Provide the [x, y] coordinate of the cell's center where the given text is located.  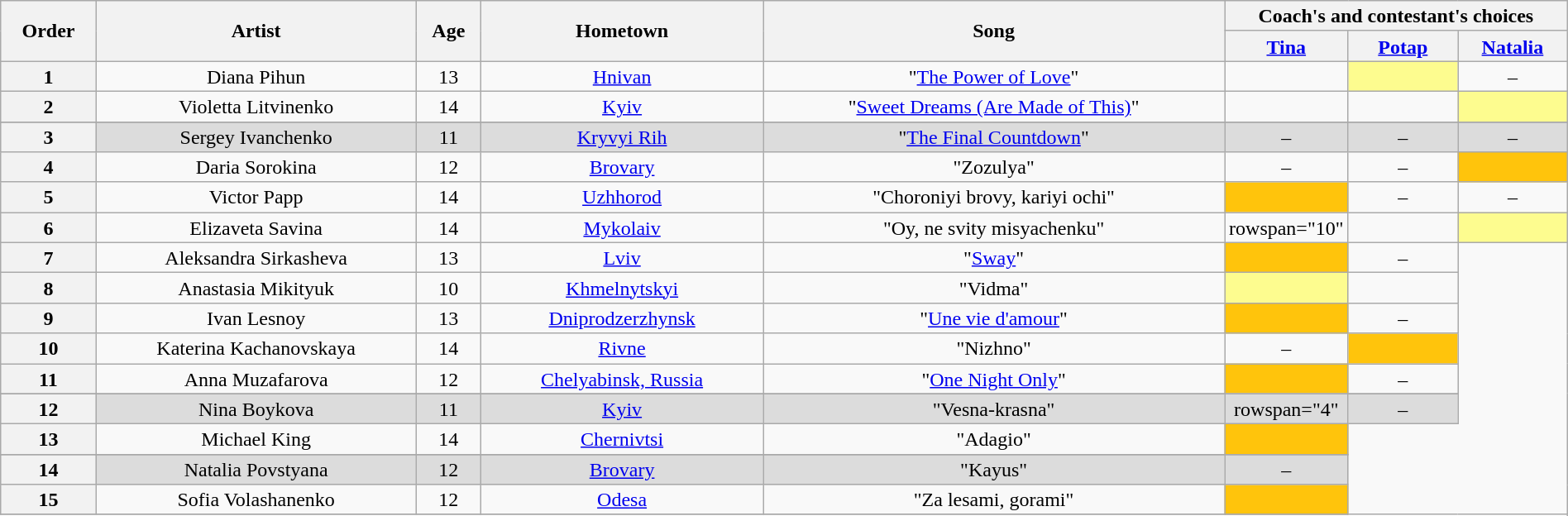
Odesa [622, 499]
Tina [1287, 46]
Dniprodzerzhynsk [622, 318]
rowspan="4" [1287, 408]
Anna Muzafarova [256, 379]
Aleksandra Sirkasheva [256, 258]
Hometown [622, 31]
"Sweet Dreams (Are Made of This)" [994, 106]
Daria Sorokina [256, 167]
"Une vie d'amour" [994, 318]
Rivne [622, 349]
Sofia Volashanenko [256, 499]
"The Power of Love" [994, 76]
9 [48, 318]
15 [48, 499]
rowspan="10" [1287, 228]
"Adagio" [994, 440]
Natalia [1513, 46]
Mykolaiv [622, 228]
Diana Pihun [256, 76]
Anastasia Mikityuk [256, 288]
Song [994, 31]
Uzhhorod [622, 197]
Katerina Kachanovskaya [256, 349]
"The Final Countdown" [994, 137]
3 [48, 137]
Michael King [256, 440]
Chernivtsi [622, 440]
Natalia Povstyana [256, 470]
Nina Boykova [256, 408]
"Vidma" [994, 288]
Khmelnytskyi [622, 288]
8 [48, 288]
Coach's and contestant's choices [1396, 17]
1 [48, 76]
"Sway" [994, 258]
Elizaveta Savina [256, 228]
Age [448, 31]
Order [48, 31]
Kryvyi Rih [622, 137]
"Nizhno" [994, 349]
Violetta Litvinenko [256, 106]
Chelyabinsk, Russia [622, 379]
Victor Papp [256, 197]
"Zozulya" [994, 167]
"Oy, ne svity misyachenku" [994, 228]
2 [48, 106]
"One Night Only" [994, 379]
5 [48, 197]
4 [48, 167]
7 [48, 258]
"Za lesami, gorami" [994, 499]
"Vesna-krasna" [994, 408]
Potap [1403, 46]
Artist [256, 31]
Ivan Lesnoy [256, 318]
Sergey Ivanchenko [256, 137]
"Choroniyi brovy, kariyi ochi" [994, 197]
6 [48, 228]
Hnivan [622, 76]
"Kayus" [994, 470]
Lviv [622, 258]
